Detect which cell encompasses the target text, then output its [x, y] center coordinate. 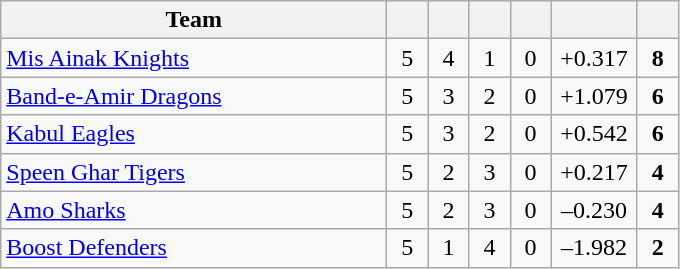
Speen Ghar Tigers [194, 172]
+0.217 [594, 172]
–0.230 [594, 210]
8 [658, 58]
Amo Sharks [194, 210]
Band-e-Amir Dragons [194, 96]
+0.542 [594, 134]
–1.982 [594, 248]
Team [194, 20]
+0.317 [594, 58]
Kabul Eagles [194, 134]
+1.079 [594, 96]
Boost Defenders [194, 248]
Mis Ainak Knights [194, 58]
